Provide the [X, Y] coordinate of the cell's center where the given text is located.  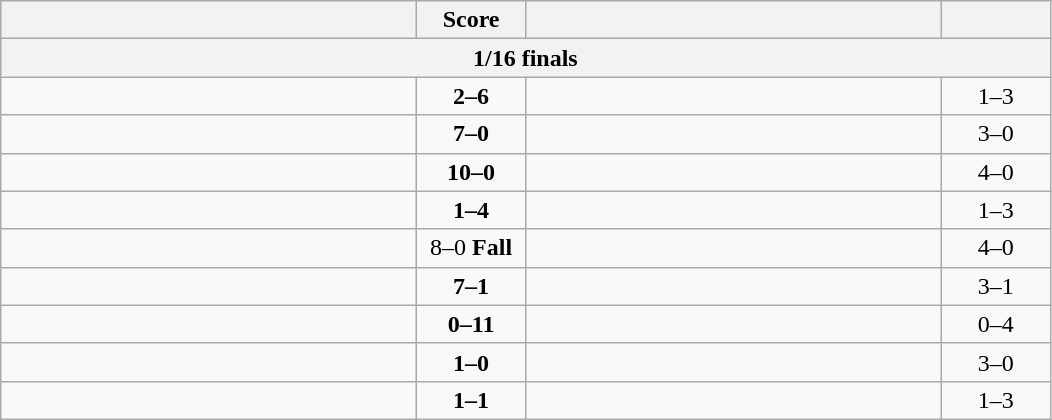
1–4 [472, 210]
1–0 [472, 362]
Score [472, 20]
8–0 Fall [472, 248]
7–1 [472, 286]
1–1 [472, 400]
7–0 [472, 134]
2–6 [472, 96]
10–0 [472, 172]
0–11 [472, 324]
3–1 [996, 286]
1/16 finals [526, 58]
0–4 [996, 324]
